Scan for the cell matching the given text and deliver its (X, Y) coordinate at center. 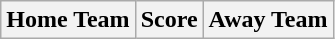
Home Team (68, 20)
Away Team (268, 20)
Score (169, 20)
